Identify which cell holds the provided text, then report its (X, Y) central coordinate. 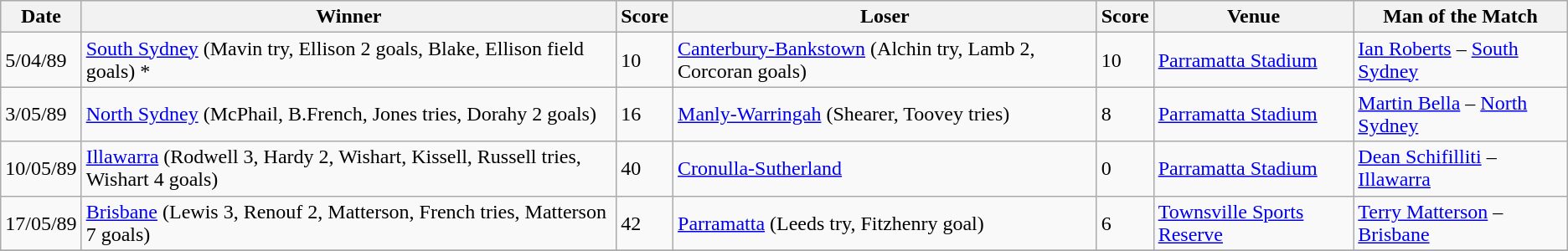
South Sydney (Mavin try, Ellison 2 goals, Blake, Ellison field goals) * (348, 60)
Terry Matterson – Brisbane (1461, 223)
40 (645, 169)
42 (645, 223)
0 (1125, 169)
Martin Bella – North Sydney (1461, 114)
6 (1125, 223)
North Sydney (McPhail, B.French, Jones tries, Dorahy 2 goals) (348, 114)
16 (645, 114)
Winner (348, 17)
5/04/89 (41, 60)
Dean Schifilliti – Illawarra (1461, 169)
Townsville Sports Reserve (1253, 223)
Ian Roberts – South Sydney (1461, 60)
Canterbury-Bankstown (Alchin try, Lamb 2, Corcoran goals) (885, 60)
Cronulla-Sutherland (885, 169)
Man of the Match (1461, 17)
Venue (1253, 17)
10/05/89 (41, 169)
Illawarra (Rodwell 3, Hardy 2, Wishart, Kissell, Russell tries, Wishart 4 goals) (348, 169)
3/05/89 (41, 114)
Manly-Warringah (Shearer, Toovey tries) (885, 114)
Date (41, 17)
8 (1125, 114)
Parramatta (Leeds try, Fitzhenry goal) (885, 223)
Brisbane (Lewis 3, Renouf 2, Matterson, French tries, Matterson 7 goals) (348, 223)
17/05/89 (41, 223)
Loser (885, 17)
